Provide the (X, Y) coordinate of the cell's center where the given text is located.  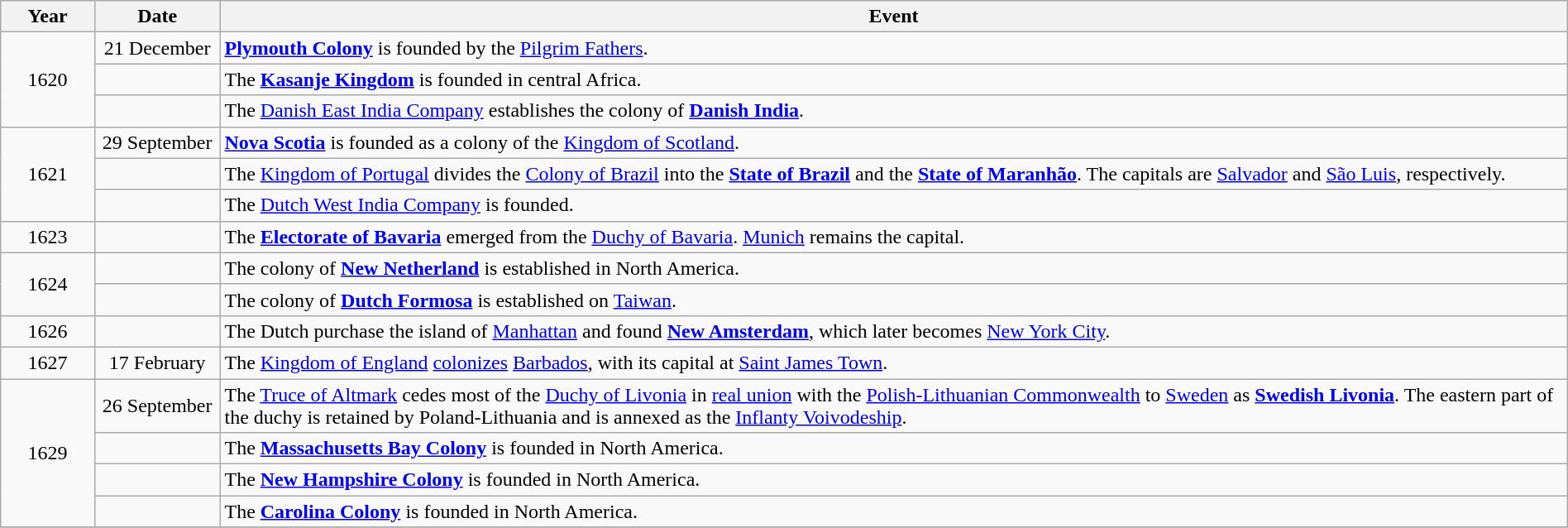
1626 (48, 331)
The Danish East India Company establishes the colony of Danish India. (893, 111)
The Kingdom of England colonizes Barbados, with its capital at Saint James Town. (893, 362)
The Kasanje Kingdom is founded in central Africa. (893, 79)
17 February (157, 362)
Event (893, 17)
The New Hampshire Colony is founded in North America. (893, 480)
1621 (48, 174)
The Dutch purchase the island of Manhattan and found New Amsterdam, which later becomes New York City. (893, 331)
29 September (157, 142)
Year (48, 17)
1623 (48, 237)
1620 (48, 79)
The colony of New Netherland is established in North America. (893, 268)
26 September (157, 406)
1627 (48, 362)
Nova Scotia is founded as a colony of the Kingdom of Scotland. (893, 142)
Plymouth Colony is founded by the Pilgrim Fathers. (893, 48)
The Carolina Colony is founded in North America. (893, 511)
21 December (157, 48)
1624 (48, 284)
Date (157, 17)
1629 (48, 454)
The Massachusetts Bay Colony is founded in North America. (893, 449)
The colony of Dutch Formosa is established on Taiwan. (893, 300)
The Dutch West India Company is founded. (893, 205)
The Electorate of Bavaria emerged from the Duchy of Bavaria. Munich remains the capital. (893, 237)
